Determine the (x, y) coordinate at the center of the cell enclosing the given text.  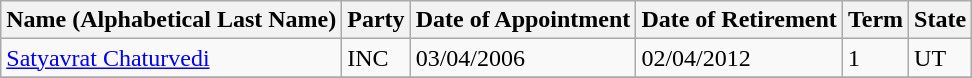
02/04/2012 (740, 58)
Term (875, 20)
1 (875, 58)
03/04/2006 (523, 58)
State (940, 20)
UT (940, 58)
Name (Alphabetical Last Name) (172, 20)
Satyavrat Chaturvedi (172, 58)
Date of Retirement (740, 20)
Party (376, 20)
Date of Appointment (523, 20)
INC (376, 58)
